Identify which cell holds the provided text, then report its [X, Y] central coordinate. 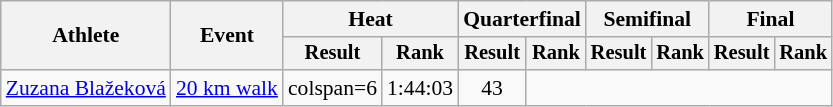
1:44:03 [420, 88]
Semifinal [648, 19]
Quarterfinal [522, 19]
colspan=6 [332, 88]
Athlete [86, 36]
Event [227, 36]
Final [770, 19]
Heat [370, 19]
20 km walk [227, 88]
43 [492, 88]
Zuzana Blažeková [86, 88]
